Locate the cell with the specified text and output its [X, Y] center coordinate. 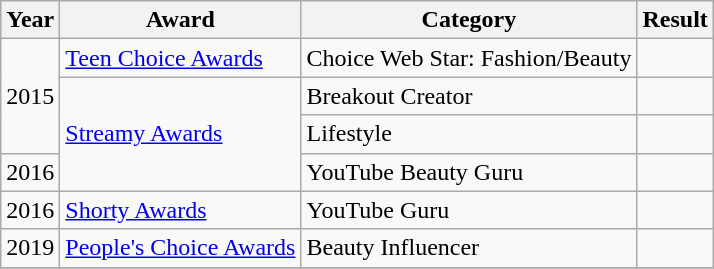
2015 [30, 96]
Beauty Influencer [469, 248]
Streamy Awards [180, 134]
Lifestyle [469, 134]
Choice Web Star: Fashion/Beauty [469, 58]
Year [30, 20]
Breakout Creator [469, 96]
Teen Choice Awards [180, 58]
YouTube Beauty Guru [469, 172]
People's Choice Awards [180, 248]
2019 [30, 248]
Result [675, 20]
Award [180, 20]
YouTube Guru [469, 210]
Category [469, 20]
Shorty Awards [180, 210]
